Output the [x, y] coordinate of the center of the cell containing the given text.  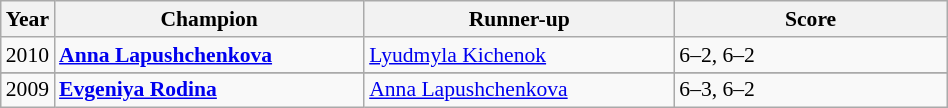
6–2, 6–2 [810, 55]
6–3, 6–2 [810, 90]
Runner-up [519, 19]
2009 [28, 90]
Score [810, 19]
Evgeniya Rodina [209, 90]
Lyudmyla Kichenok [519, 55]
Champion [209, 19]
2010 [28, 55]
Year [28, 19]
